Locate the cell with the specified text and output its (X, Y) center coordinate. 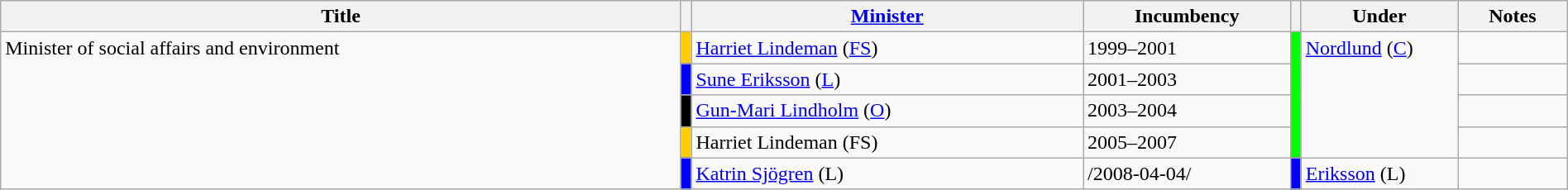
1999–2001 (1188, 48)
Notes (1513, 17)
Under (1379, 17)
Eriksson (L) (1379, 173)
Gun-Mari Lindholm (O) (887, 111)
/2008-04-04/ (1188, 173)
Katrin Sjögren (L) (887, 173)
Minister of social affairs and environment (341, 111)
Title (341, 17)
Minister (887, 17)
Sune Eriksson (L) (887, 79)
Nordlund (C) (1379, 95)
Incumbency (1188, 17)
2005–2007 (1188, 142)
2001–2003 (1188, 79)
2003–2004 (1188, 111)
